Return [X, Y] of the center of cell containing provided text 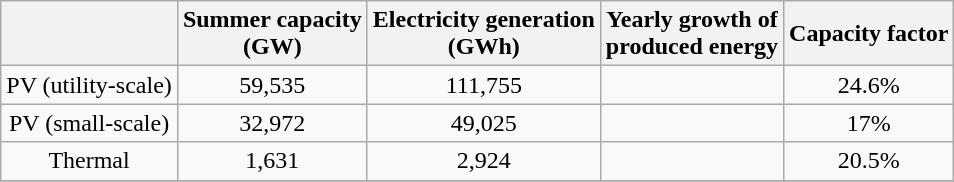
32,972 [272, 123]
20.5% [869, 161]
Electricity generation (GWh) [484, 34]
PV (utility-scale) [90, 85]
PV (small-scale) [90, 123]
17% [869, 123]
2,924 [484, 161]
1,631 [272, 161]
49,025 [484, 123]
59,535 [272, 85]
Summer capacity (GW) [272, 34]
Thermal [90, 161]
24.6% [869, 85]
Yearly growth of produced energy [692, 34]
111,755 [484, 85]
Capacity factor [869, 34]
